Detect which cell encompasses the target text, then output its (X, Y) center coordinate. 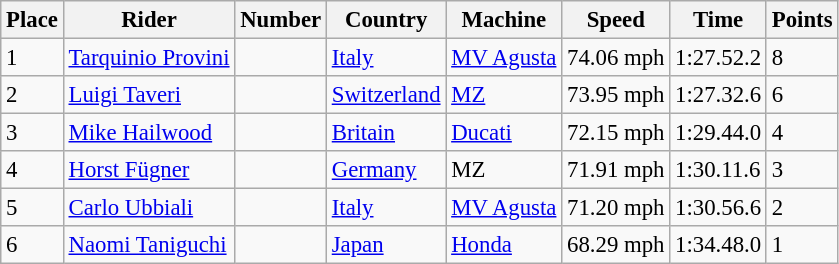
Germany (386, 170)
Points (802, 20)
Place (32, 20)
71.91 mph (616, 170)
Naomi Taniguchi (149, 245)
Mike Hailwood (149, 133)
Country (386, 20)
Rider (149, 20)
Tarquinio Provini (149, 58)
74.06 mph (616, 58)
Luigi Taveri (149, 95)
Britain (386, 133)
Horst Fügner (149, 170)
Carlo Ubbiali (149, 208)
1:34.48.0 (718, 245)
Honda (504, 245)
68.29 mph (616, 245)
Japan (386, 245)
1:30.11.6 (718, 170)
Speed (616, 20)
1:27.32.6 (718, 95)
73.95 mph (616, 95)
Ducati (504, 133)
Switzerland (386, 95)
8 (802, 58)
72.15 mph (616, 133)
1:27.52.2 (718, 58)
Time (718, 20)
Number (281, 20)
71.20 mph (616, 208)
1:30.56.6 (718, 208)
Machine (504, 20)
5 (32, 208)
1:29.44.0 (718, 133)
